Scan for the cell matching the given text and deliver its (x, y) coordinate at center. 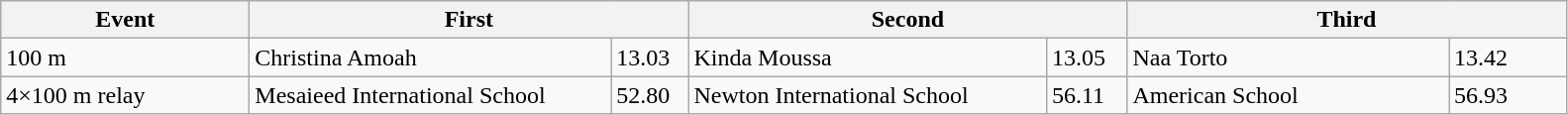
52.80 (650, 95)
Event (125, 20)
56.11 (1087, 95)
4×100 m relay (125, 95)
13.05 (1087, 57)
100 m (125, 57)
Third (1347, 20)
13.03 (650, 57)
Kinda Moussa (868, 57)
56.93 (1508, 95)
Naa Torto (1288, 57)
American School (1288, 95)
Christina Amoah (430, 57)
Mesaieed International School (430, 95)
13.42 (1508, 57)
Second (907, 20)
First (470, 20)
Newton International School (868, 95)
